Locate the cell with the specified text and output its [X, Y] center coordinate. 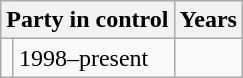
1998–present [94, 58]
Party in control [88, 20]
Years [208, 20]
